Locate the cell with the specified text and output its [X, Y] center coordinate. 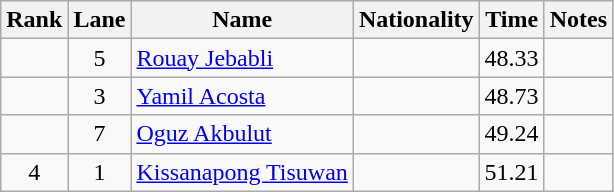
Rank [34, 20]
Yamil Acosta [242, 96]
1 [100, 172]
49.24 [512, 134]
5 [100, 58]
4 [34, 172]
Lane [100, 20]
Name [242, 20]
51.21 [512, 172]
Kissanapong Tisuwan [242, 172]
Oguz Akbulut [242, 134]
3 [100, 96]
48.73 [512, 96]
Time [512, 20]
Rouay Jebabli [242, 58]
48.33 [512, 58]
Notes [578, 20]
Nationality [416, 20]
7 [100, 134]
